From the cell containing the given text, extract its center point as (x, y) coordinate. 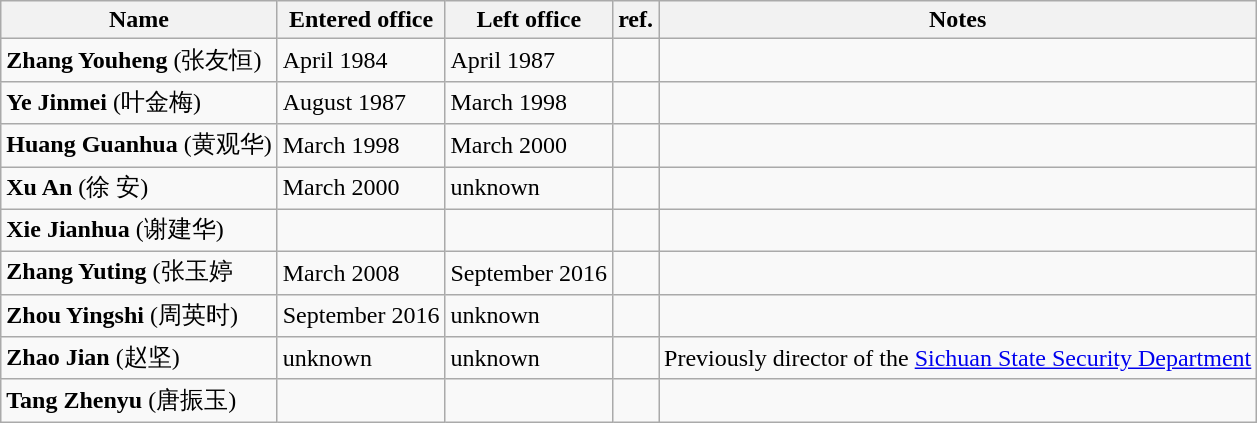
Left office (529, 20)
Zhang Youheng (张友恒) (139, 60)
Zhou Yingshi (周英时) (139, 316)
Entered office (361, 20)
August 1987 (361, 102)
Previously director of the Sichuan State Security Department (958, 358)
Xu An (徐 安) (139, 188)
March 2008 (361, 274)
Ye Jinmei (叶金梅) (139, 102)
Notes (958, 20)
Zhang Yuting (张玉婷 (139, 274)
April 1984 (361, 60)
ref. (636, 20)
Tang Zhenyu (唐振玉) (139, 400)
Huang Guanhua (黄观华) (139, 146)
Name (139, 20)
Xie Jianhua (谢建华) (139, 230)
Zhao Jian (赵坚) (139, 358)
April 1987 (529, 60)
